Search for the cell housing the specified text and yield its (X, Y) center coordinate. 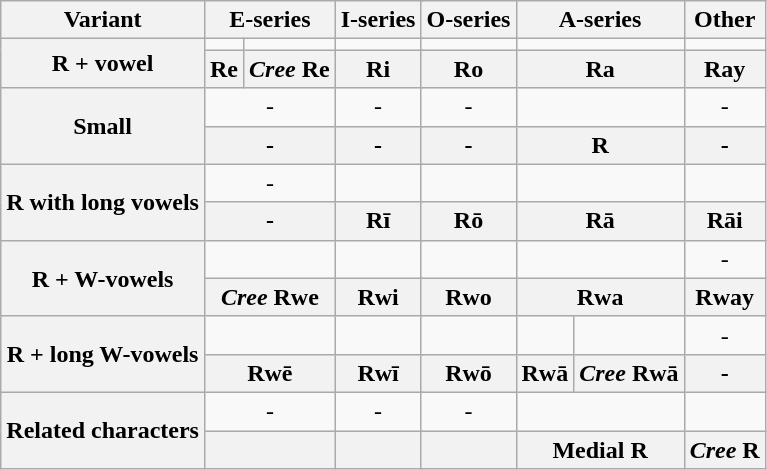
Related characters (103, 430)
Other (724, 20)
Cree R (724, 449)
Ro (468, 69)
R + W-vowels (103, 278)
Rā (600, 221)
O-series (468, 20)
Rī (378, 221)
R with long vowels (103, 202)
Rwa (600, 297)
Small (103, 126)
Ray (724, 69)
Rwi (378, 297)
Rō (468, 221)
Ra (600, 69)
R (600, 145)
A-series (600, 20)
R + long W-vowels (103, 354)
Rwē (270, 373)
I-series (378, 20)
Rāi (724, 221)
Rwā (545, 373)
Rway (724, 297)
E-series (270, 20)
Cree Re (290, 69)
Rwī (378, 373)
Re (224, 69)
R + vowel (103, 64)
Cree Rwe (270, 297)
Cree Rwā (629, 373)
Medial R (600, 449)
Ri (378, 69)
Rwo (468, 297)
Variant (103, 20)
Rwō (468, 373)
